Pinpoint the cell where the given text exists, returning its [x, y] midpoint coordinate. 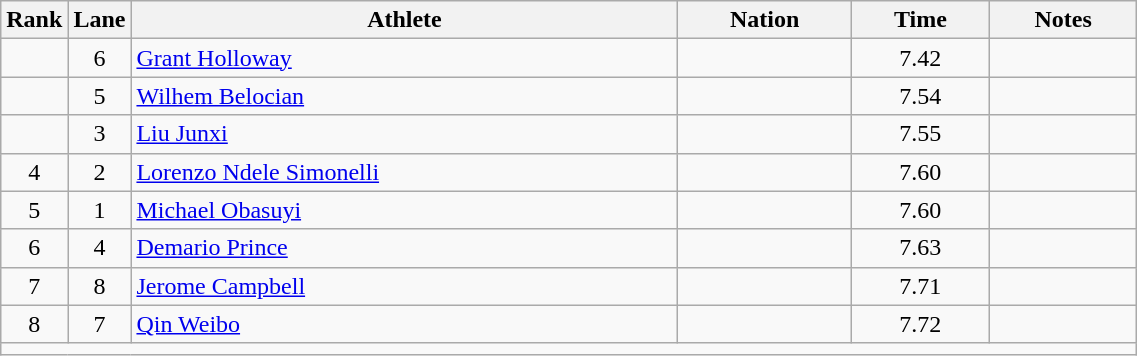
Athlete [404, 20]
3 [100, 134]
Lorenzo Ndele Simonelli [404, 172]
7.42 [920, 58]
7.54 [920, 96]
Jerome Campbell [404, 286]
2 [100, 172]
1 [100, 210]
Liu Junxi [404, 134]
Nation [764, 20]
Lane [100, 20]
Demario Prince [404, 248]
7.72 [920, 324]
Rank [34, 20]
7.63 [920, 248]
Qin Weibo [404, 324]
Notes [1063, 20]
Time [920, 20]
Michael Obasuyi [404, 210]
7.71 [920, 286]
Wilhem Belocian [404, 96]
Grant Holloway [404, 58]
7.55 [920, 134]
